Find where the given text appears and provide that cell's center as (X, Y) coordinate. 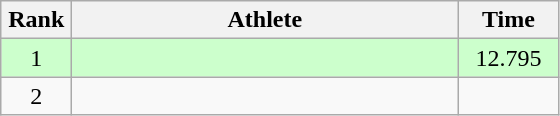
Time (508, 20)
1 (36, 58)
12.795 (508, 58)
Rank (36, 20)
Athlete (265, 20)
2 (36, 96)
